Find where the given text appears and provide that cell's center as [x, y] coordinate. 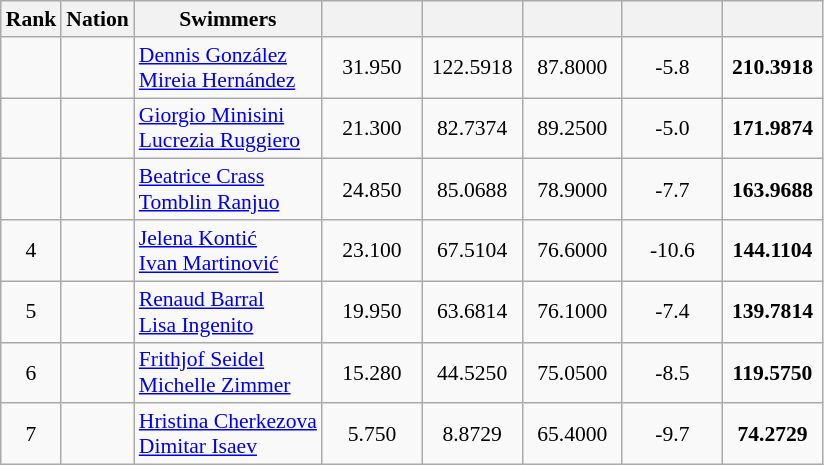
8.8729 [472, 434]
4 [32, 250]
76.6000 [572, 250]
7 [32, 434]
122.5918 [472, 68]
19.950 [372, 312]
Beatrice CrassTomblin Ranjuo [228, 190]
Frithjof SeidelMichelle Zimmer [228, 372]
-8.5 [672, 372]
15.280 [372, 372]
Swimmers [228, 19]
75.0500 [572, 372]
74.2729 [772, 434]
82.7374 [472, 128]
Giorgio MinisiniLucrezia Ruggiero [228, 128]
78.9000 [572, 190]
65.4000 [572, 434]
Dennis GonzálezMireia Hernández [228, 68]
6 [32, 372]
23.100 [372, 250]
-5.8 [672, 68]
63.6814 [472, 312]
5.750 [372, 434]
Hristina CherkezovaDimitar Isaev [228, 434]
5 [32, 312]
Renaud BarralLisa Ingenito [228, 312]
Nation [97, 19]
-10.6 [672, 250]
-5.0 [672, 128]
119.5750 [772, 372]
139.7814 [772, 312]
Jelena KontićIvan Martinović [228, 250]
76.1000 [572, 312]
67.5104 [472, 250]
24.850 [372, 190]
163.9688 [772, 190]
-7.4 [672, 312]
-7.7 [672, 190]
171.9874 [772, 128]
144.1104 [772, 250]
87.8000 [572, 68]
210.3918 [772, 68]
-9.7 [672, 434]
31.950 [372, 68]
Rank [32, 19]
21.300 [372, 128]
44.5250 [472, 372]
85.0688 [472, 190]
89.2500 [572, 128]
